For the text-containing cell, return its midpoint in [x, y] coordinate format. 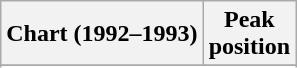
Chart (1992–1993) [102, 34]
Peakposition [249, 34]
